Find where the given text appears and provide that cell's center as (x, y) coordinate. 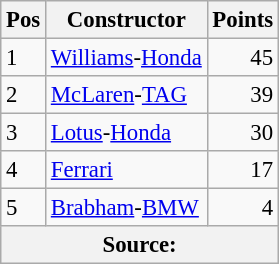
Points (242, 20)
39 (242, 95)
Pos (24, 20)
Ferrari (127, 170)
3 (24, 133)
McLaren-TAG (127, 95)
Williams-Honda (127, 58)
Source: (140, 245)
2 (24, 95)
17 (242, 170)
1 (24, 58)
45 (242, 58)
5 (24, 208)
30 (242, 133)
Brabham-BMW (127, 208)
Constructor (127, 20)
Lotus-Honda (127, 133)
